Locate the cell with the specified text and output its [x, y] center coordinate. 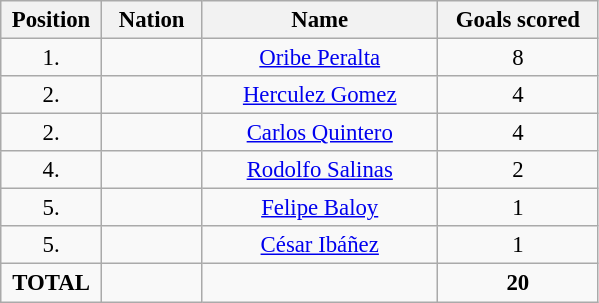
TOTAL [52, 283]
Goals scored [518, 20]
Nation [152, 20]
Felipe Baloy [320, 208]
Carlos Quintero [320, 133]
4. [52, 170]
César Ibáñez [320, 245]
Rodolfo Salinas [320, 170]
Name [320, 20]
2 [518, 170]
Oribe Peralta [320, 58]
Herculez Gomez [320, 95]
20 [518, 283]
8 [518, 58]
Position [52, 20]
1. [52, 58]
